Provide the [X, Y] coordinate of the cell's center where the given text is located.  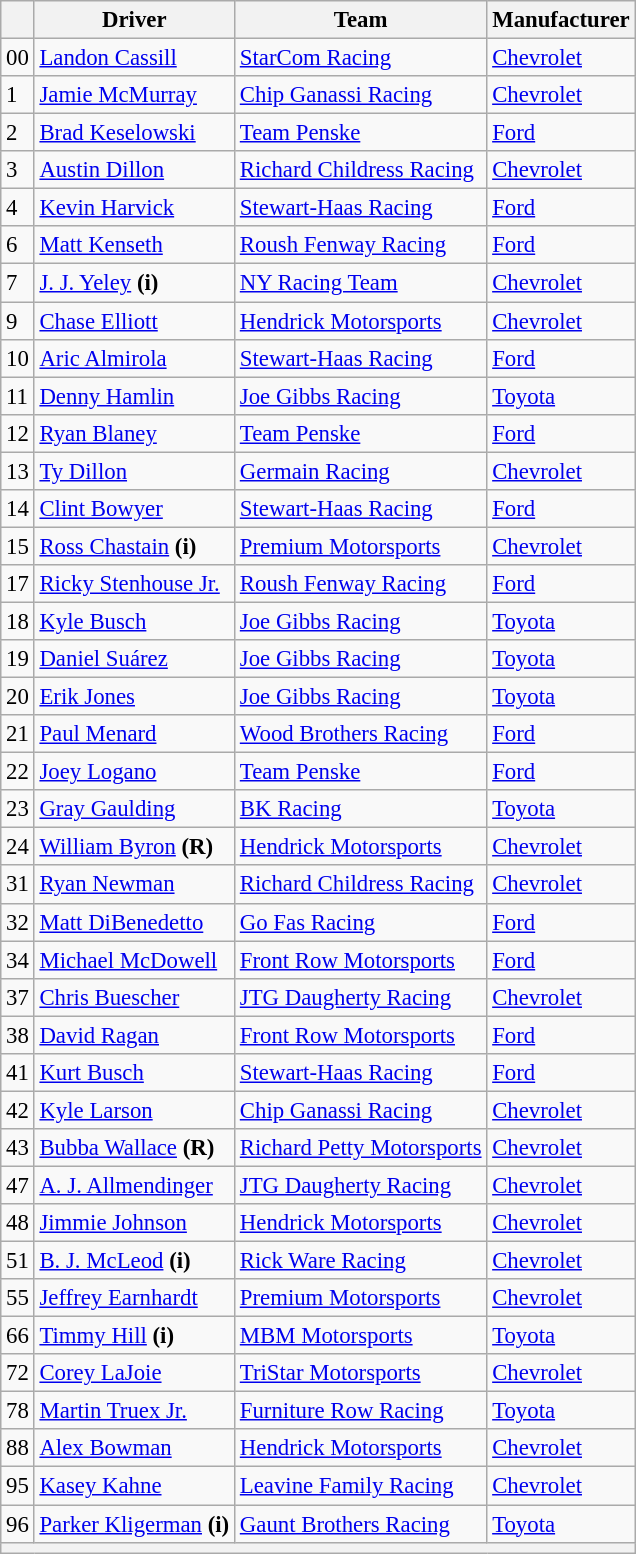
51 [18, 1261]
Clint Bowyer [134, 509]
Ryan Newman [134, 885]
Jamie McMurray [134, 95]
Ryan Blaney [134, 433]
Denny Hamlin [134, 396]
Kurt Busch [134, 1073]
Aric Almirola [134, 358]
96 [18, 1524]
Kasey Kahne [134, 1486]
Bubba Wallace (R) [134, 1148]
Paul Menard [134, 734]
41 [18, 1073]
17 [18, 584]
43 [18, 1148]
Driver [134, 20]
Martin Truex Jr. [134, 1411]
Matt DiBenedetto [134, 922]
A. J. Allmendinger [134, 1185]
NY Racing Team [361, 283]
Jeffrey Earnhardt [134, 1298]
MBM Motorsports [361, 1336]
37 [18, 997]
BK Racing [361, 809]
William Byron (R) [134, 847]
13 [18, 471]
Austin Dillon [134, 170]
Joey Logano [134, 772]
11 [18, 396]
21 [18, 734]
Ricky Stenhouse Jr. [134, 584]
Team [361, 20]
Landon Cassill [134, 58]
20 [18, 697]
12 [18, 433]
66 [18, 1336]
Chris Buescher [134, 997]
Go Fas Racing [361, 922]
Manufacturer [561, 20]
Leavine Family Racing [361, 1486]
15 [18, 546]
Kevin Harvick [134, 208]
19 [18, 659]
Michael McDowell [134, 960]
00 [18, 58]
4 [18, 208]
42 [18, 1110]
10 [18, 358]
6 [18, 245]
24 [18, 847]
Brad Keselowski [134, 133]
Germain Racing [361, 471]
Rick Ware Racing [361, 1261]
88 [18, 1449]
Chase Elliott [134, 321]
Gaunt Brothers Racing [361, 1524]
18 [18, 621]
48 [18, 1223]
38 [18, 1035]
Richard Petty Motorsports [361, 1148]
31 [18, 885]
Jimmie Johnson [134, 1223]
David Ragan [134, 1035]
Timmy Hill (i) [134, 1336]
34 [18, 960]
Corey LaJoie [134, 1373]
9 [18, 321]
Erik Jones [134, 697]
1 [18, 95]
23 [18, 809]
Kyle Busch [134, 621]
Parker Kligerman (i) [134, 1524]
Daniel Suárez [134, 659]
B. J. McLeod (i) [134, 1261]
78 [18, 1411]
2 [18, 133]
StarCom Racing [361, 58]
14 [18, 509]
55 [18, 1298]
95 [18, 1486]
32 [18, 922]
7 [18, 283]
Ty Dillon [134, 471]
Gray Gaulding [134, 809]
Furniture Row Racing [361, 1411]
Ross Chastain (i) [134, 546]
3 [18, 170]
Alex Bowman [134, 1449]
47 [18, 1185]
72 [18, 1373]
Matt Kenseth [134, 245]
22 [18, 772]
J. J. Yeley (i) [134, 283]
Wood Brothers Racing [361, 734]
Kyle Larson [134, 1110]
TriStar Motorsports [361, 1373]
